Scan for the cell matching the given text and deliver its (x, y) coordinate at center. 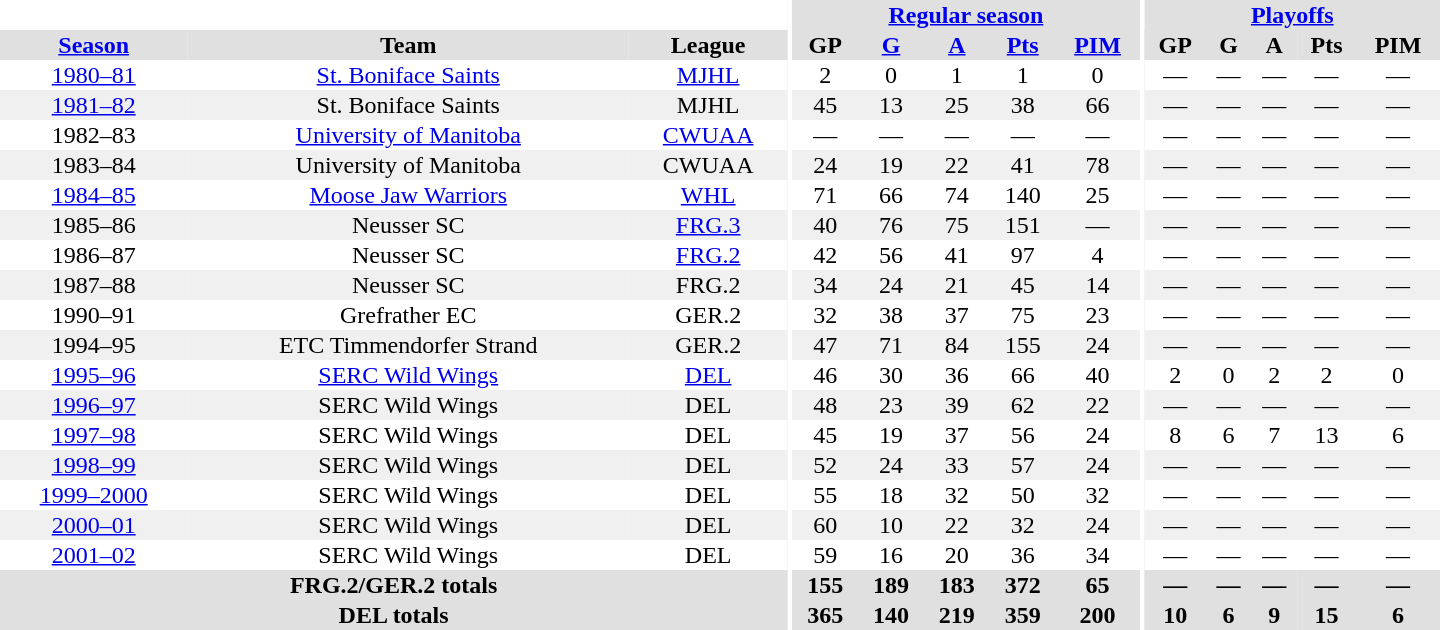
18 (891, 495)
1997–98 (94, 435)
30 (891, 375)
219 (957, 615)
2001–02 (94, 555)
50 (1023, 495)
57 (1023, 465)
48 (825, 405)
55 (825, 495)
1980–81 (94, 75)
9 (1274, 615)
ETC Timmendorfer Strand (408, 345)
7 (1274, 435)
74 (957, 195)
1984–85 (94, 195)
151 (1023, 225)
1985–86 (94, 225)
16 (891, 555)
1987–88 (94, 285)
1996–97 (94, 405)
1998–99 (94, 465)
52 (825, 465)
8 (1176, 435)
60 (825, 525)
FRG.2/GER.2 totals (394, 585)
359 (1023, 615)
1999–2000 (94, 495)
1994–95 (94, 345)
FRG.3 (708, 225)
Team (408, 45)
372 (1023, 585)
46 (825, 375)
League (708, 45)
21 (957, 285)
2000–01 (94, 525)
4 (1098, 255)
39 (957, 405)
62 (1023, 405)
183 (957, 585)
65 (1098, 585)
Moose Jaw Warriors (408, 195)
Season (94, 45)
14 (1098, 285)
DEL totals (394, 615)
Grefrather EC (408, 315)
1995–96 (94, 375)
1986–87 (94, 255)
78 (1098, 165)
Playoffs (1292, 15)
Regular season (966, 15)
42 (825, 255)
200 (1098, 615)
59 (825, 555)
365 (825, 615)
47 (825, 345)
1981–82 (94, 105)
1983–84 (94, 165)
15 (1326, 615)
WHL (708, 195)
20 (957, 555)
189 (891, 585)
33 (957, 465)
76 (891, 225)
1982–83 (94, 135)
84 (957, 345)
97 (1023, 255)
1990–91 (94, 315)
